Identify which cell holds the provided text, then report its (X, Y) central coordinate. 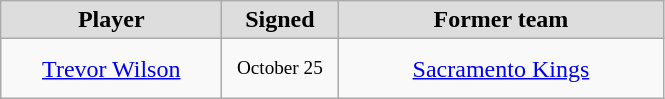
Former team (501, 20)
Signed (280, 20)
Player (112, 20)
Trevor Wilson (112, 69)
Sacramento Kings (501, 69)
October 25 (280, 69)
